Scan for the cell matching the given text and deliver its [X, Y] coordinate at center. 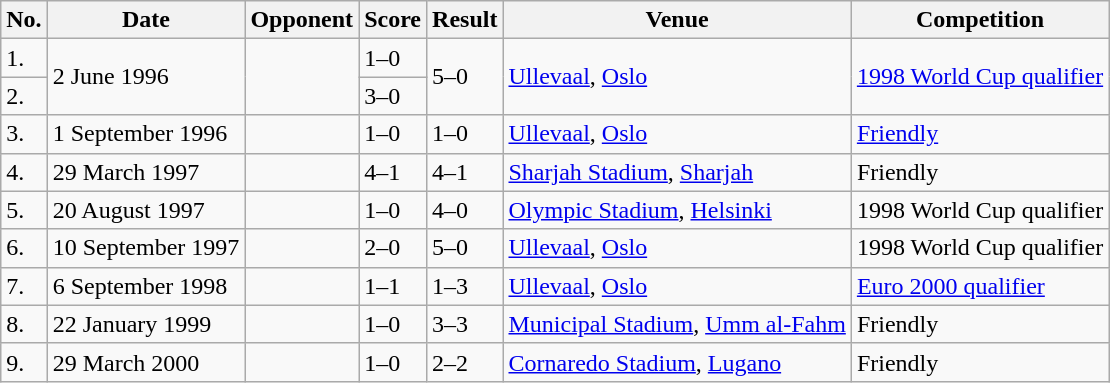
2. [24, 96]
2–0 [393, 248]
Score [393, 20]
7. [24, 286]
1–1 [393, 286]
2 June 1996 [146, 77]
10 September 1997 [146, 248]
22 January 1999 [146, 324]
3. [24, 134]
Municipal Stadium, Umm al-Fahm [677, 324]
Sharjah Stadium, Sharjah [677, 172]
Olympic Stadium, Helsinki [677, 210]
Opponent [302, 20]
1–3 [465, 286]
No. [24, 20]
5. [24, 210]
1 September 1996 [146, 134]
1. [24, 58]
6 September 1998 [146, 286]
20 August 1997 [146, 210]
9. [24, 362]
29 March 1997 [146, 172]
3–3 [465, 324]
4–0 [465, 210]
Venue [677, 20]
Result [465, 20]
Euro 2000 qualifier [980, 286]
2–2 [465, 362]
Competition [980, 20]
Date [146, 20]
8. [24, 324]
3–0 [393, 96]
29 March 2000 [146, 362]
Cornaredo Stadium, Lugano [677, 362]
4. [24, 172]
6. [24, 248]
